Return the [X, Y] coordinate for the center point of the cell that contains the specified text.  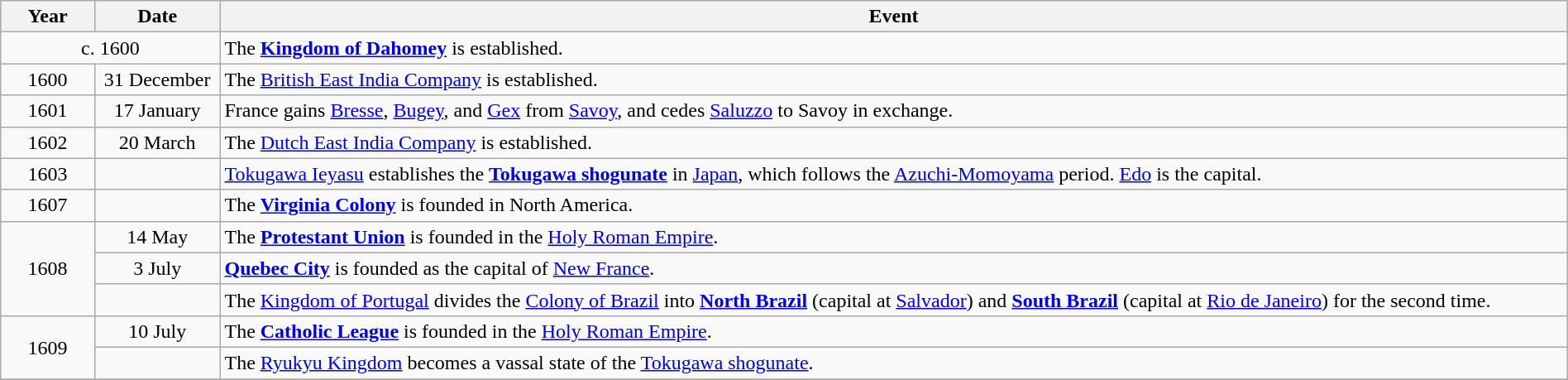
France gains Bresse, Bugey, and Gex from Savoy, and cedes Saluzzo to Savoy in exchange. [893, 111]
The Kingdom of Dahomey is established. [893, 48]
1603 [48, 174]
The British East India Company is established. [893, 79]
The Protestant Union is founded in the Holy Roman Empire. [893, 237]
1608 [48, 268]
17 January [157, 111]
20 March [157, 142]
1602 [48, 142]
The Virginia Colony is founded in North America. [893, 205]
14 May [157, 237]
The Dutch East India Company is established. [893, 142]
31 December [157, 79]
1609 [48, 347]
Tokugawa Ieyasu establishes the Tokugawa shogunate in Japan, which follows the Azuchi-Momoyama period. Edo is the capital. [893, 174]
The Catholic League is founded in the Holy Roman Empire. [893, 331]
c. 1600 [111, 48]
3 July [157, 268]
1600 [48, 79]
10 July [157, 331]
Quebec City is founded as the capital of New France. [893, 268]
1607 [48, 205]
1601 [48, 111]
Year [48, 17]
The Ryukyu Kingdom becomes a vassal state of the Tokugawa shogunate. [893, 363]
Event [893, 17]
Date [157, 17]
